Search for the cell housing the specified text and yield its [x, y] center coordinate. 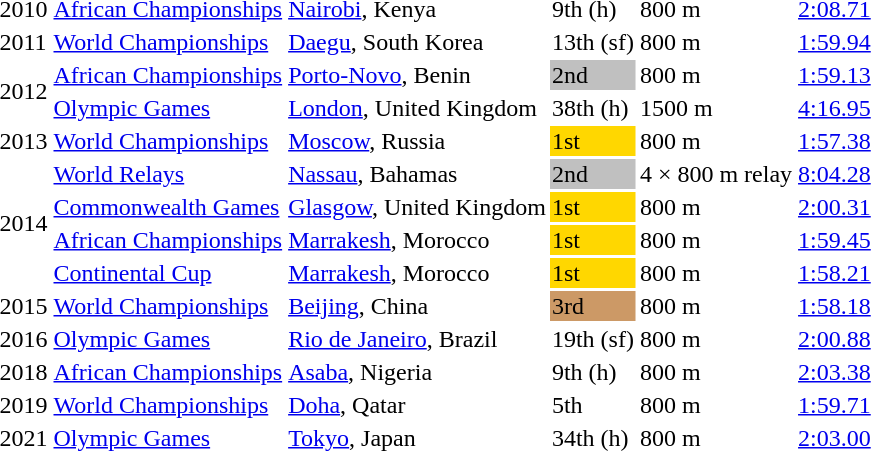
Rio de Janeiro, Brazil [418, 339]
Commonwealth Games [168, 207]
4 × 800 m relay [716, 174]
1500 m [716, 108]
Glasgow, United Kingdom [418, 207]
Continental Cup [168, 273]
Doha, Qatar [418, 405]
Nassau, Bahamas [418, 174]
Daegu, South Korea [418, 42]
World Relays [168, 174]
19th (sf) [592, 339]
Beijing, China [418, 306]
London, United Kingdom [418, 108]
3rd [592, 306]
Porto-Novo, Benin [418, 75]
13th (sf) [592, 42]
9th (h) [592, 372]
5th [592, 405]
Asaba, Nigeria [418, 372]
38th (h) [592, 108]
Moscow, Russia [418, 141]
